Output the [x, y] coordinate of the center of the cell containing the given text.  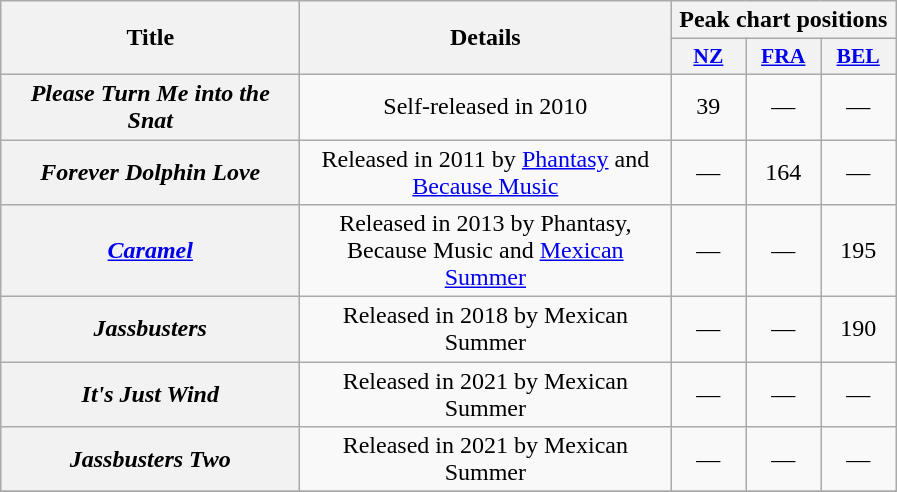
Jassbusters Two [150, 460]
Released in 2013 by Phantasy, Because Music and Mexican Summer [486, 251]
Peak chart positions [784, 20]
Jassbusters [150, 330]
164 [784, 172]
NZ [708, 57]
Title [150, 38]
39 [708, 106]
190 [858, 330]
FRA [784, 57]
BEL [858, 57]
Caramel [150, 251]
Self-released in 2010 [486, 106]
Please Turn Me into the Snat [150, 106]
It's Just Wind [150, 394]
Forever Dolphin Love [150, 172]
Released in 2011 by Phantasy and Because Music [486, 172]
Released in 2018 by Mexican Summer [486, 330]
Details [486, 38]
195 [858, 251]
